Provide the (x, y) coordinate of the cell's center where the given text is located.  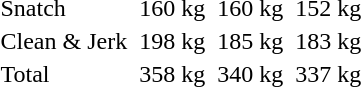
185 kg (250, 41)
198 kg (172, 41)
